Extract the (x, y) coordinate from the center of the cell holding the provided text.  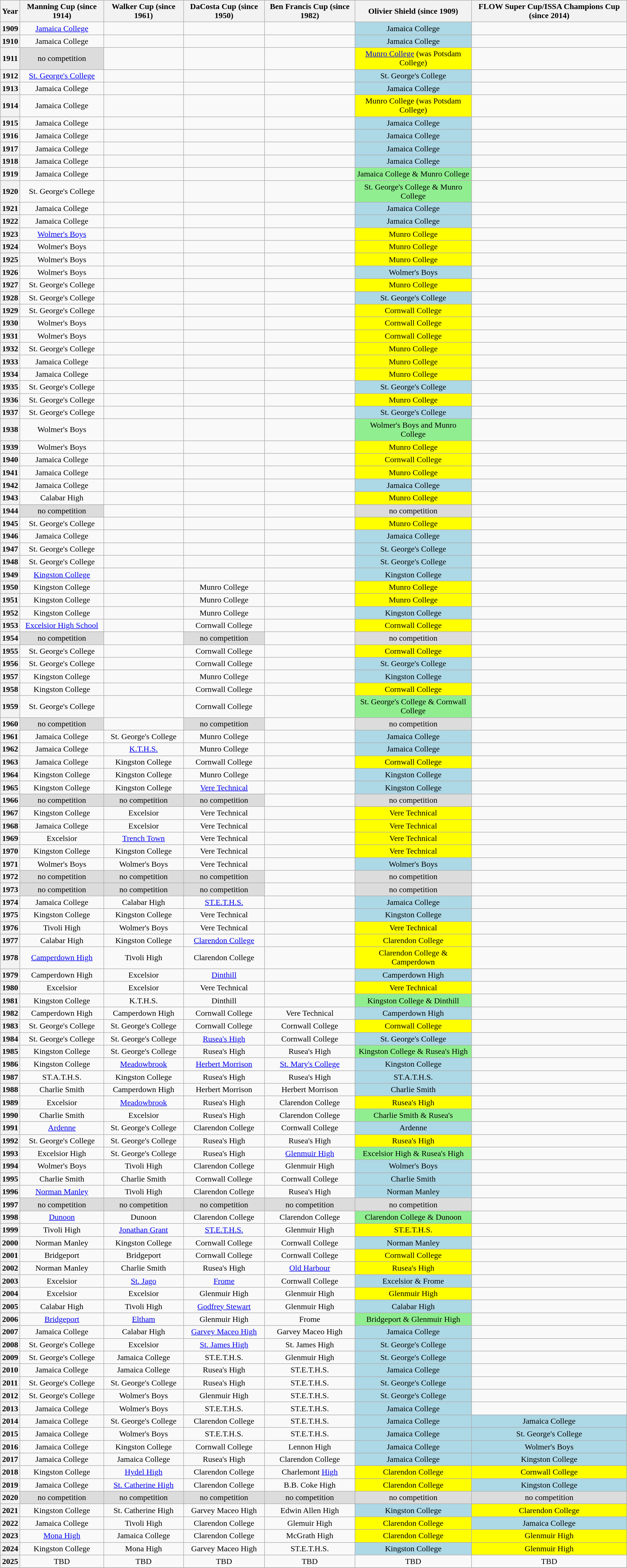
1985 (10, 1052)
1972 (10, 877)
1982 (10, 1013)
1991 (10, 1128)
2019 (10, 1485)
2013 (10, 1408)
1962 (10, 749)
DaCosta Cup (since 1950) (224, 11)
1999 (10, 1230)
1933 (10, 361)
Olivier Shield (since 1909) (413, 11)
1975 (10, 915)
1987 (10, 1077)
1963 (10, 762)
1998 (10, 1217)
Ben Francis Cup (since 1982) (310, 11)
1951 (10, 600)
1938 (10, 430)
1948 (10, 562)
St. George's College & Munro College (413, 191)
2011 (10, 1383)
2012 (10, 1396)
1973 (10, 889)
1989 (10, 1102)
1993 (10, 1153)
1956 (10, 664)
1996 (10, 1192)
2017 (10, 1459)
1911 (10, 58)
1979 (10, 975)
Walker Cup (since 1961) (143, 11)
1924 (10, 247)
2003 (10, 1281)
Old Harbour (310, 1268)
St. Jago (143, 1281)
1936 (10, 400)
1944 (10, 511)
2000 (10, 1243)
1928 (10, 298)
Year (10, 11)
1937 (10, 413)
1995 (10, 1179)
1946 (10, 536)
1934 (10, 374)
1997 (10, 1204)
St. George's College & Cornwall College (413, 707)
1986 (10, 1064)
2014 (10, 1421)
2022 (10, 1523)
2009 (10, 1357)
2008 (10, 1345)
1923 (10, 234)
1961 (10, 736)
1977 (10, 940)
1968 (10, 826)
2007 (10, 1332)
1945 (10, 523)
1964 (10, 775)
1976 (10, 928)
1935 (10, 387)
1954 (10, 638)
McGrath High (310, 1536)
1940 (10, 460)
1970 (10, 851)
2023 (10, 1536)
Excelsior High (62, 1153)
1949 (10, 574)
Charlemont High (310, 1472)
Charlie Smith & Rusea's (413, 1115)
2006 (10, 1319)
1947 (10, 549)
1955 (10, 651)
1965 (10, 787)
1969 (10, 839)
Wolmer's Boys and Munro College (413, 430)
Kingston College & Rusea's High (413, 1052)
1942 (10, 485)
Jonathan Grant (143, 1230)
1932 (10, 349)
2018 (10, 1472)
1921 (10, 209)
1980 (10, 988)
1922 (10, 221)
Kingston College & Dinthill (413, 1000)
2024 (10, 1549)
1915 (10, 123)
1939 (10, 447)
Excelsior & Frome (413, 1281)
Trench Town (143, 839)
Glemuir High (310, 1523)
1930 (10, 323)
1959 (10, 707)
B.B. Coke High (310, 1485)
1990 (10, 1115)
1943 (10, 498)
2025 (10, 1561)
Hydel High (143, 1472)
1983 (10, 1026)
1978 (10, 958)
1950 (10, 587)
1918 (10, 161)
2010 (10, 1370)
1967 (10, 813)
Godfrey Stewart (224, 1306)
1925 (10, 260)
Manning Cup (since 1914) (62, 11)
1958 (10, 689)
Eltham (143, 1319)
Clarendon College & Camperdown (413, 958)
1917 (10, 148)
1912 (10, 76)
2002 (10, 1268)
2005 (10, 1306)
1971 (10, 864)
Bridgeport & Glenmuir High (413, 1319)
1952 (10, 613)
1988 (10, 1090)
1992 (10, 1141)
1916 (10, 136)
1919 (10, 174)
Jamaica College & Munro College (413, 174)
1981 (10, 1000)
Clarendon College & Dunoon (413, 1217)
2015 (10, 1434)
2020 (10, 1498)
Excelsior High & Rusea's High (413, 1153)
1927 (10, 285)
1920 (10, 191)
1931 (10, 336)
1957 (10, 676)
FLOW Super Cup/ISSA Champions Cup (since 2014) (549, 11)
1913 (10, 88)
2016 (10, 1446)
2001 (10, 1256)
1910 (10, 41)
Lennon High (310, 1446)
1929 (10, 310)
St. Mary's College (310, 1064)
1941 (10, 473)
1966 (10, 800)
1960 (10, 724)
1926 (10, 272)
1953 (10, 626)
2021 (10, 1510)
1914 (10, 106)
1984 (10, 1039)
2004 (10, 1294)
1974 (10, 902)
Edwin Allen High (310, 1510)
1909 (10, 28)
1994 (10, 1166)
Excelsior High School (62, 626)
